Identify which cell holds the provided text, then report its (x, y) central coordinate. 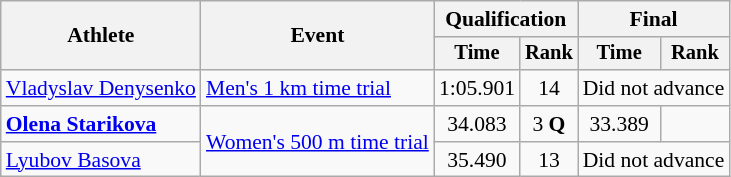
Olena Starikova (101, 124)
Men's 1 km time trial (318, 88)
3 Q (549, 124)
Women's 500 m time trial (318, 142)
Did not advance (654, 88)
34.083 (477, 124)
Final (654, 19)
Event (318, 36)
33.389 (620, 124)
Athlete (101, 36)
14 (549, 88)
1:05.901 (477, 88)
Qualification (506, 19)
Vladyslav Denysenko (101, 88)
